From the cell containing the given text, extract its center point as (X, Y) coordinate. 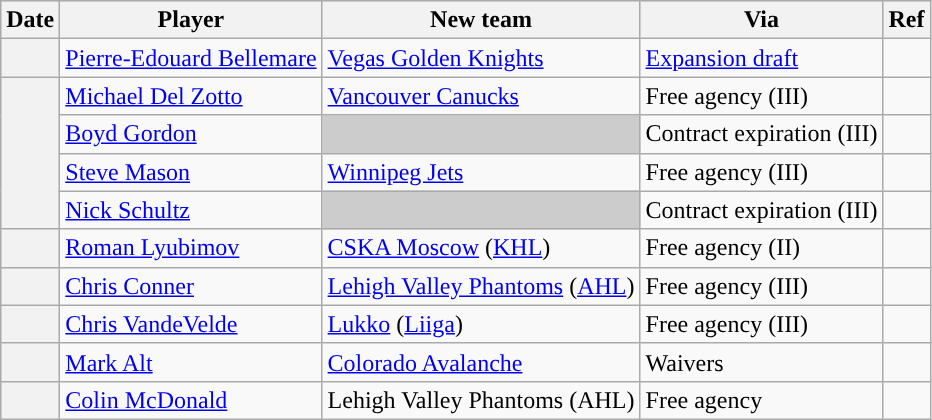
Free agency (II) (762, 248)
Player (191, 20)
Vancouver Canucks (481, 96)
Steve Mason (191, 172)
Colorado Avalanche (481, 362)
Nick Schultz (191, 210)
Ref (906, 20)
Date (30, 20)
Free agency (762, 400)
Expansion draft (762, 58)
Via (762, 20)
Chris VandeVelde (191, 324)
Colin McDonald (191, 400)
Boyd Gordon (191, 134)
Roman Lyubimov (191, 248)
New team (481, 20)
CSKA Moscow (KHL) (481, 248)
Winnipeg Jets (481, 172)
Lukko (Liiga) (481, 324)
Vegas Golden Knights (481, 58)
Chris Conner (191, 286)
Waivers (762, 362)
Mark Alt (191, 362)
Pierre-Edouard Bellemare (191, 58)
Michael Del Zotto (191, 96)
